Identify which cell holds the provided text, then report its [X, Y] central coordinate. 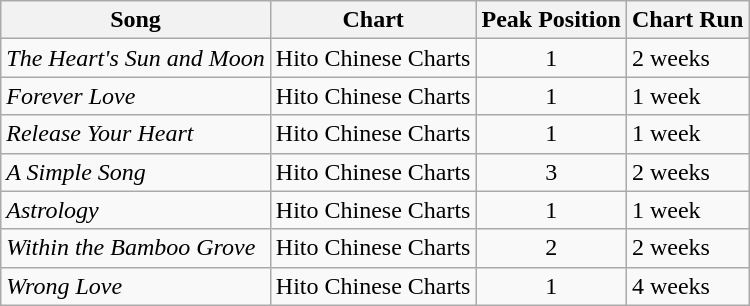
Peak Position [551, 20]
Wrong Love [136, 286]
Chart [373, 20]
Forever Love [136, 96]
4 weeks [687, 286]
The Heart's Sun and Moon [136, 58]
Astrology [136, 210]
A Simple Song [136, 172]
3 [551, 172]
2 [551, 248]
Within the Bamboo Grove [136, 248]
Release Your Heart [136, 134]
Song [136, 20]
Chart Run [687, 20]
